Determine the (X, Y) coordinate at the center of the cell enclosing the given text.  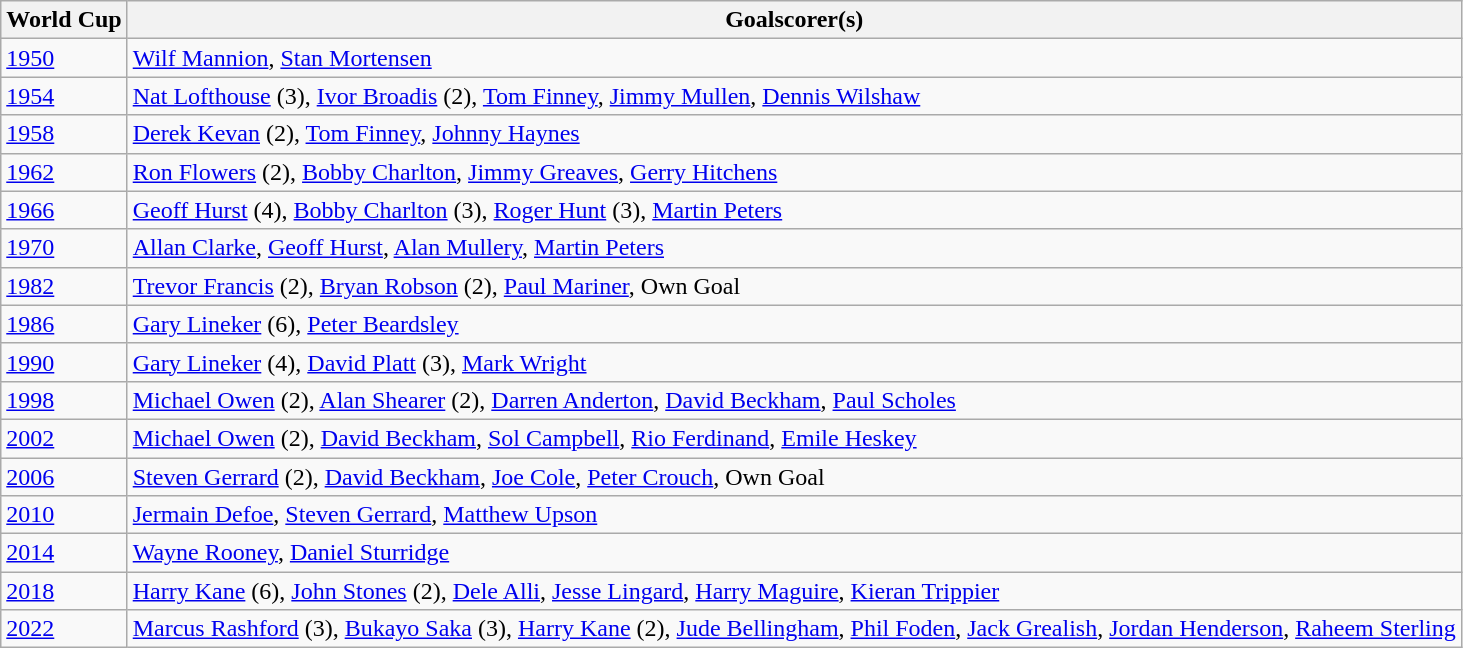
2022 (64, 629)
Wilf Mannion, Stan Mortensen (794, 58)
Michael Owen (2), Alan Shearer (2), Darren Anderton, David Beckham, Paul Scholes (794, 400)
Gary Lineker (6), Peter Beardsley (794, 324)
Ron Flowers (2), Bobby Charlton, Jimmy Greaves, Gerry Hitchens (794, 172)
1986 (64, 324)
1990 (64, 362)
2002 (64, 438)
Michael Owen (2), David Beckham, Sol Campbell, Rio Ferdinand, Emile Heskey (794, 438)
Marcus Rashford (3), Bukayo Saka (3), Harry Kane (2), Jude Bellingham, Phil Foden, Jack Grealish, Jordan Henderson, Raheem Sterling (794, 629)
Steven Gerrard (2), David Beckham, Joe Cole, Peter Crouch, Own Goal (794, 477)
2010 (64, 515)
Wayne Rooney, Daniel Sturridge (794, 553)
Trevor Francis (2), Bryan Robson (2), Paul Mariner, Own Goal (794, 286)
2006 (64, 477)
Derek Kevan (2), Tom Finney, Johnny Haynes (794, 134)
Geoff Hurst (4), Bobby Charlton (3), Roger Hunt (3), Martin Peters (794, 210)
Goalscorer(s) (794, 20)
2018 (64, 591)
Allan Clarke, Geoff Hurst, Alan Mullery, Martin Peters (794, 248)
Harry Kane (6), John Stones (2), Dele Alli, Jesse Lingard, Harry Maguire, Kieran Trippier (794, 591)
1954 (64, 96)
1982 (64, 286)
1966 (64, 210)
1950 (64, 58)
Jermain Defoe, Steven Gerrard, Matthew Upson (794, 515)
1962 (64, 172)
1970 (64, 248)
Gary Lineker (4), David Platt (3), Mark Wright (794, 362)
2014 (64, 553)
Nat Lofthouse (3), Ivor Broadis (2), Tom Finney, Jimmy Mullen, Dennis Wilshaw (794, 96)
1998 (64, 400)
1958 (64, 134)
World Cup (64, 20)
